Provide the [x, y] coordinate of the cell's center where the given text is located.  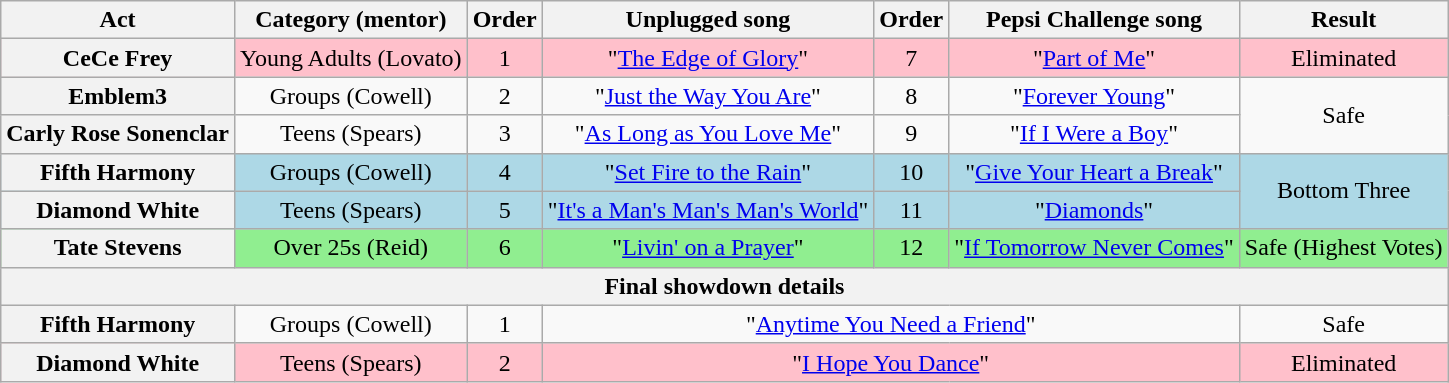
Pepsi Challenge song [1094, 20]
Act [118, 20]
5 [504, 210]
Result [1344, 20]
11 [912, 210]
9 [912, 134]
CeCe Frey [118, 58]
"Part of Me" [1094, 58]
"I Hope You Dance" [890, 362]
8 [912, 96]
Carly Rose Sonenclar [118, 134]
3 [504, 134]
Final showdown details [724, 286]
Category (mentor) [350, 20]
"Diamonds" [1094, 210]
"Just the Way You Are" [708, 96]
"Anytime You Need a Friend" [890, 324]
"As Long as You Love Me" [708, 134]
Young Adults (Lovato) [350, 58]
"If Tomorrow Never Comes" [1094, 248]
"The Edge of Glory" [708, 58]
7 [912, 58]
"Livin' on a Prayer" [708, 248]
4 [504, 172]
"If I Were a Boy" [1094, 134]
Tate Stevens [118, 248]
Unplugged song [708, 20]
Bottom Three [1344, 191]
"It's a Man's Man's Man's World" [708, 210]
12 [912, 248]
"Give Your Heart a Break" [1094, 172]
"Forever Young" [1094, 96]
10 [912, 172]
Over 25s (Reid) [350, 248]
Emblem3 [118, 96]
6 [504, 248]
"Set Fire to the Rain" [708, 172]
Safe (Highest Votes) [1344, 248]
